Locate the cell with the specified text and output its [X, Y] center coordinate. 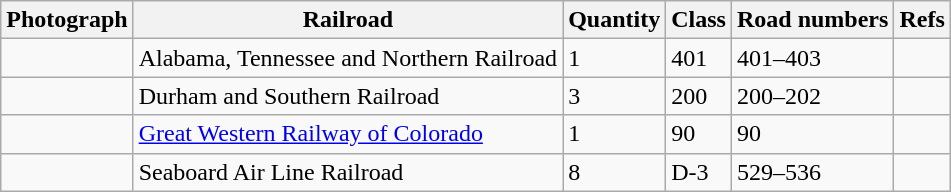
D-3 [699, 172]
Alabama, Tennessee and Northern Railroad [348, 58]
Quantity [614, 20]
Photograph [67, 20]
401–403 [812, 58]
Railroad [348, 20]
Class [699, 20]
3 [614, 96]
Seaboard Air Line Railroad [348, 172]
Refs [922, 20]
200 [699, 96]
Great Western Railway of Colorado [348, 134]
Durham and Southern Railroad [348, 96]
Road numbers [812, 20]
8 [614, 172]
401 [699, 58]
529–536 [812, 172]
200–202 [812, 96]
